Detect which cell encompasses the target text, then output its [x, y] center coordinate. 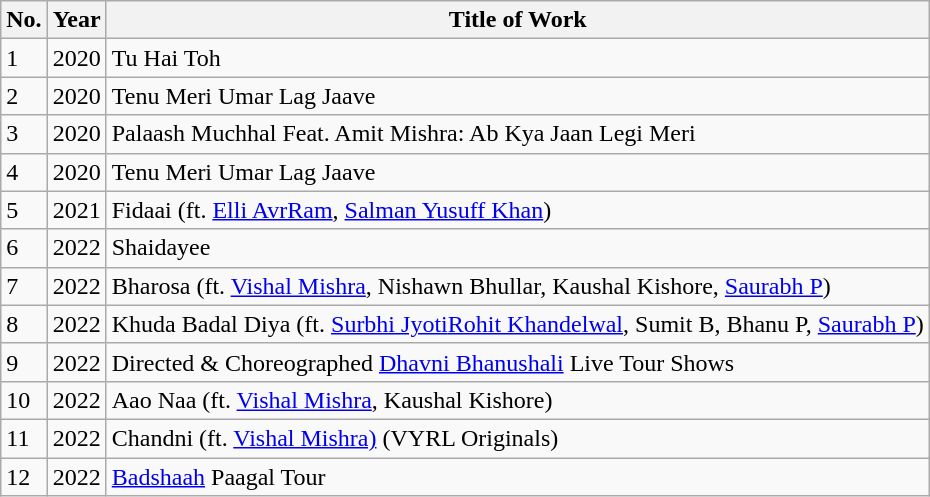
Directed & Choreographed Dhavni Bhanushali Live Tour Shows [518, 362]
Shaidayee [518, 248]
10 [24, 400]
Palaash Muchhal Feat. Amit Mishra: Ab Kya Jaan Legi Meri [518, 134]
Year [76, 20]
11 [24, 438]
4 [24, 172]
Badshaah Paagal Tour [518, 477]
6 [24, 248]
3 [24, 134]
1 [24, 58]
2 [24, 96]
2021 [76, 210]
Tu Hai Toh [518, 58]
5 [24, 210]
Aao Naa (ft. Vishal Mishra, Kaushal Kishore) [518, 400]
No. [24, 20]
8 [24, 324]
Title of Work [518, 20]
12 [24, 477]
7 [24, 286]
9 [24, 362]
Bharosa (ft. Vishal Mishra, Nishawn Bhullar, Kaushal Kishore, Saurabh P) [518, 286]
Fidaai (ft. Elli AvrRam, Salman Yusuff Khan) [518, 210]
Chandni (ft. Vishal Mishra) (VYRL Originals) [518, 438]
Khuda Badal Diya (ft. Surbhi JyotiRohit Khandelwal, Sumit B, Bhanu P, Saurabh P) [518, 324]
